Return [X, Y] of the center of cell containing provided text 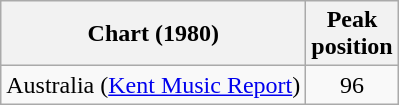
96 [352, 85]
Australia (Kent Music Report) [154, 85]
Chart (1980) [154, 34]
Peakposition [352, 34]
